Return the (x, y) coordinate for the center point of the cell that contains the specified text.  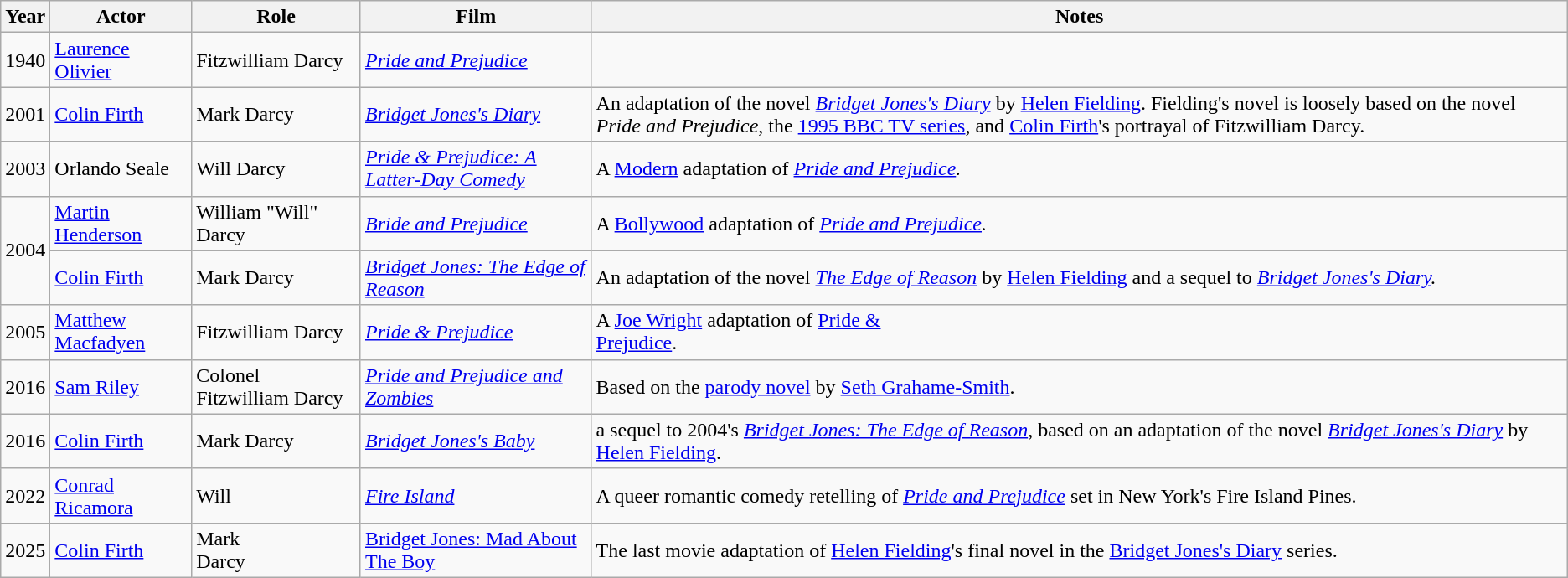
2025 (25, 550)
MarkDarcy (276, 550)
1940 (25, 60)
A Joe Wright adaptation of Pride &Prejudice. (1079, 332)
Colonel Fitzwilliam Darcy (276, 387)
Pride and Prejudice and Zombies (476, 387)
Laurence Olivier (121, 60)
2003 (25, 169)
Role (276, 17)
An adaptation of the novel The Edge of Reason by Helen Fielding and a sequel to Bridget Jones's Diary. (1079, 278)
A Bollywood adaptation of Pride and Prejudice. (1079, 223)
Bride and Prejudice (476, 223)
Bridget Jones: Mad About The Boy (476, 550)
A queer romantic comedy retelling of Pride and Prejudice set in New York's Fire Island Pines. (1079, 496)
Matthew Macfadyen (121, 332)
Bridget Jones: The Edge of Reason (476, 278)
Conrad Ricamora (121, 496)
Pride & Prejudice (476, 332)
The last movie adaptation of Helen Fielding's final novel in the Bridget Jones's Diary series. (1079, 550)
2005 (25, 332)
Actor (121, 17)
Will Darcy (276, 169)
Bridget Jones's Baby (476, 441)
Orlando Seale (121, 169)
Pride & Prejudice: A Latter-Day Comedy (476, 169)
Year (25, 17)
Fire Island (476, 496)
Bridget Jones's Diary (476, 114)
Based on the parody novel by Seth Grahame-Smith. (1079, 387)
2004 (25, 250)
Will (276, 496)
Pride and Prejudice (476, 60)
2001 (25, 114)
Martin Henderson (121, 223)
William "Will" Darcy (276, 223)
A Modern adaptation of Pride and Prejudice. (1079, 169)
Notes (1079, 17)
Sam Riley (121, 387)
2022 (25, 496)
Film (476, 17)
a sequel to 2004's Bridget Jones: The Edge of Reason, based on an adaptation of the novel Bridget Jones's Diary by Helen Fielding. (1079, 441)
